Return the (x, y) coordinate for the center point of the cell that contains the specified text.  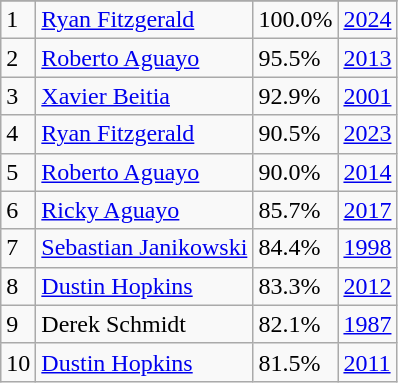
1998 (368, 248)
6 (18, 210)
2012 (368, 286)
84.4% (296, 248)
95.5% (296, 58)
2011 (368, 362)
85.7% (296, 210)
5 (18, 172)
2017 (368, 210)
2014 (368, 172)
8 (18, 286)
1987 (368, 324)
7 (18, 248)
92.9% (296, 96)
2023 (368, 134)
83.3% (296, 286)
2 (18, 58)
Xavier Beitia (144, 96)
81.5% (296, 362)
Sebastian Janikowski (144, 248)
100.0% (296, 20)
Ricky Aguayo (144, 210)
90.0% (296, 172)
2013 (368, 58)
82.1% (296, 324)
1 (18, 20)
3 (18, 96)
90.5% (296, 134)
9 (18, 324)
2001 (368, 96)
Derek Schmidt (144, 324)
10 (18, 362)
4 (18, 134)
2024 (368, 20)
